Detect which cell encompasses the target text, then output its [X, Y] center coordinate. 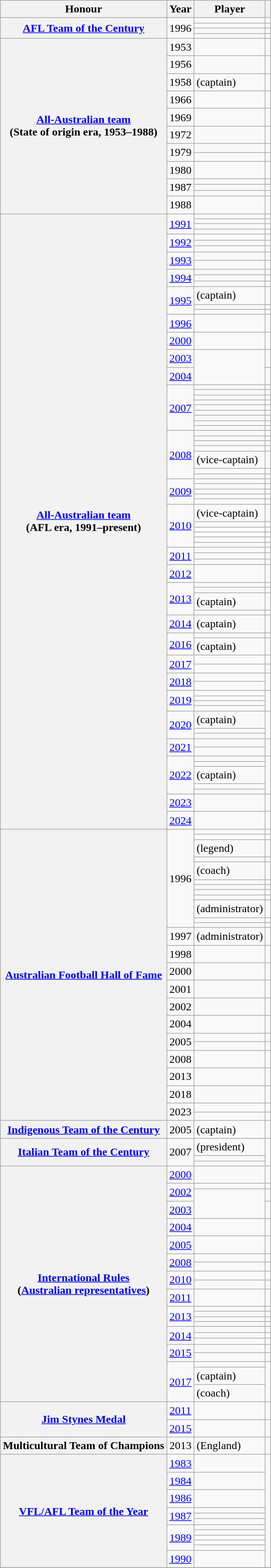
1993 [181, 260]
2019 [181, 701]
1956 [181, 65]
1984 [181, 1481]
2009 [181, 491]
AFL Team of the Century [84, 28]
1958 [181, 82]
1986 [181, 1498]
1995 [181, 301]
2001 [181, 989]
(legend) [230, 848]
1988 [181, 205]
2012 [181, 573]
Player [230, 9]
International Rules(Australian representatives) [84, 1284]
Year [181, 9]
2022 [181, 775]
Australian Football Hall of Fame [84, 975]
VFL/AFL Team of the Year [84, 1511]
1989 [181, 1538]
1997 [181, 937]
1980 [181, 170]
(England) [230, 1446]
1966 [181, 100]
1991 [181, 224]
(president) [230, 1147]
1994 [181, 278]
1998 [181, 954]
Honour [84, 9]
1972 [181, 135]
1979 [181, 152]
Jim Stynes Medal [84, 1420]
1983 [181, 1463]
Indigenous Team of the Century [84, 1129]
All-Australian team(AFL era, 1991–present) [84, 522]
Multicultural Team of Champions [84, 1446]
1969 [181, 117]
Italian Team of the Century [84, 1152]
1990 [181, 1559]
1953 [181, 47]
All-Australian team(State of origin era, 1953–1988) [84, 126]
1992 [181, 243]
2020 [181, 725]
2021 [181, 747]
2024 [181, 820]
2016 [181, 644]
